Pinpoint the cell where the given text exists, returning its [x, y] midpoint coordinate. 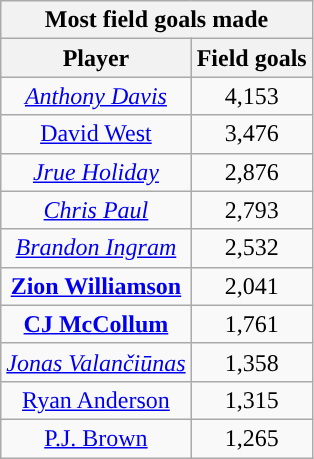
2,876 [252, 172]
P.J. Brown [96, 438]
1,315 [252, 400]
1,761 [252, 324]
Player [96, 58]
Jonas Valančiūnas [96, 362]
Field goals [252, 58]
2,793 [252, 210]
3,476 [252, 134]
2,532 [252, 248]
Brandon Ingram [96, 248]
1,265 [252, 438]
4,153 [252, 96]
Anthony Davis [96, 96]
David West [96, 134]
CJ McCollum [96, 324]
1,358 [252, 362]
Zion Williamson [96, 286]
Most field goals made [156, 20]
2,041 [252, 286]
Jrue Holiday [96, 172]
Chris Paul [96, 210]
Ryan Anderson [96, 400]
